Determine the (x, y) coordinate at the center of the cell enclosing the given text.  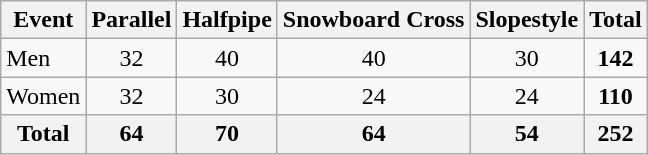
Parallel (132, 20)
252 (616, 134)
110 (616, 96)
Slopestyle (527, 20)
Snowboard Cross (374, 20)
70 (227, 134)
Event (44, 20)
Women (44, 96)
142 (616, 58)
Halfpipe (227, 20)
Men (44, 58)
54 (527, 134)
